From the cell containing the given text, extract its center point as [x, y] coordinate. 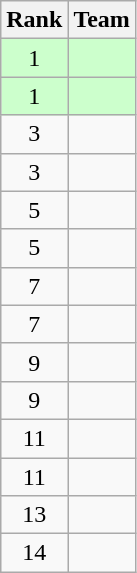
14 [34, 553]
Rank [34, 20]
Team [102, 20]
13 [34, 515]
